Capture the cell that displays the provided text and extract its [x, y] central coordinate. 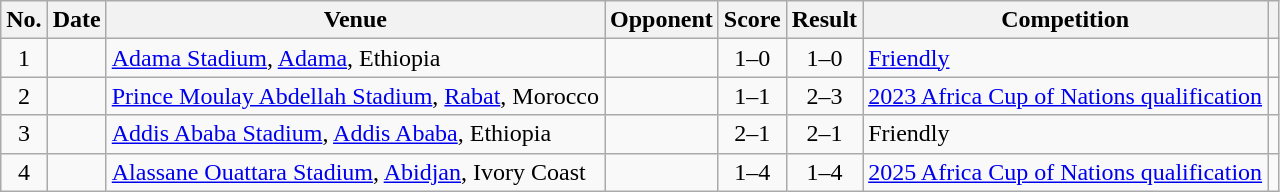
Result [824, 20]
3 [24, 134]
2023 Africa Cup of Nations qualification [1066, 96]
2025 Africa Cup of Nations qualification [1066, 172]
4 [24, 172]
1–1 [752, 96]
No. [24, 20]
Adama Stadium, Adama, Ethiopia [355, 58]
Opponent [662, 20]
1 [24, 58]
2 [24, 96]
Addis Ababa Stadium, Addis Ababa, Ethiopia [355, 134]
Competition [1066, 20]
Prince Moulay Abdellah Stadium, Rabat, Morocco [355, 96]
Venue [355, 20]
Score [752, 20]
2–3 [824, 96]
Date [76, 20]
Alassane Ouattara Stadium, Abidjan, Ivory Coast [355, 172]
